Determine the [x, y] coordinate at the center of the cell enclosing the given text.  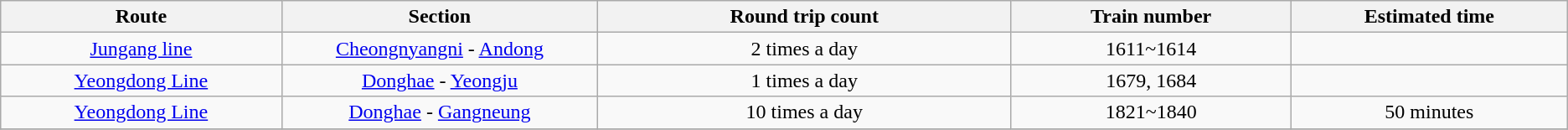
50 minutes [1429, 112]
Cheongnyangni - Andong [440, 49]
1 times a day [804, 81]
Donghae - Gangneung [440, 112]
Section [440, 17]
1821~1840 [1151, 112]
Route [141, 17]
Estimated time [1429, 17]
Donghae - Yeongju [440, 81]
Jungang line [141, 49]
10 times a day [804, 112]
1611~1614 [1151, 49]
1679, 1684 [1151, 81]
2 times a day [804, 49]
Train number [1151, 17]
Round trip count [804, 17]
